Identify which cell holds the provided text, then report its (X, Y) central coordinate. 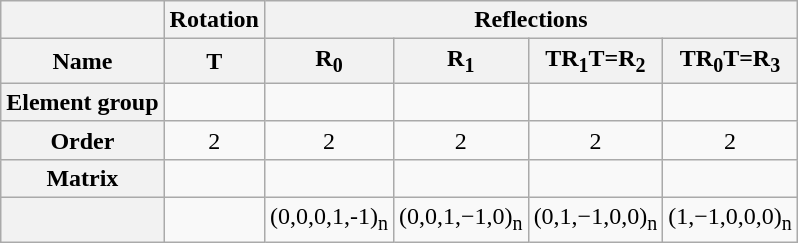
(0,0,1,−1,0)n (460, 219)
TR0T=R3 (730, 61)
Matrix (82, 178)
Reflections (530, 20)
(0,0,0,1,-1)n (328, 219)
(0,1,−1,0,0)n (596, 219)
Name (82, 61)
Rotation (214, 20)
R1 (460, 61)
(1,−1,0,0,0)n (730, 219)
Order (82, 140)
Element group (82, 102)
R0 (328, 61)
TR1T=R2 (596, 61)
T (214, 61)
